Capture the cell that displays the provided text and extract its (x, y) central coordinate. 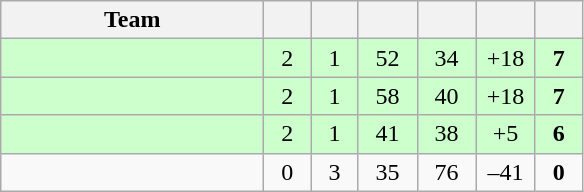
34 (446, 58)
+5 (506, 134)
35 (388, 172)
76 (446, 172)
38 (446, 134)
3 (334, 172)
58 (388, 96)
40 (446, 96)
41 (388, 134)
Team (132, 20)
52 (388, 58)
–41 (506, 172)
6 (558, 134)
